From the cell containing the given text, extract its center point as [X, Y] coordinate. 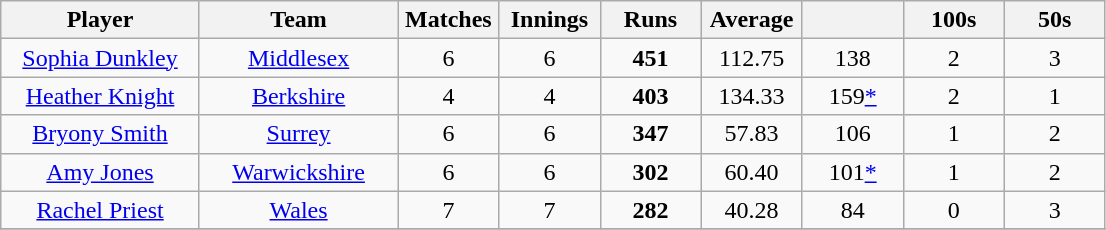
Runs [650, 20]
Matches [448, 20]
302 [650, 172]
Heather Knight [100, 96]
112.75 [752, 58]
100s [954, 20]
50s [1054, 20]
0 [954, 210]
451 [650, 58]
Innings [550, 20]
159* [852, 96]
Average [752, 20]
Wales [298, 210]
84 [852, 210]
347 [650, 134]
Middlesex [298, 58]
Bryony Smith [100, 134]
101* [852, 172]
57.83 [752, 134]
Rachel Priest [100, 210]
Team [298, 20]
Warwickshire [298, 172]
403 [650, 96]
Surrey [298, 134]
60.40 [752, 172]
134.33 [752, 96]
Berkshire [298, 96]
Amy Jones [100, 172]
Sophia Dunkley [100, 58]
282 [650, 210]
106 [852, 134]
40.28 [752, 210]
138 [852, 58]
Player [100, 20]
